Scan for the cell matching the given text and deliver its [X, Y] coordinate at center. 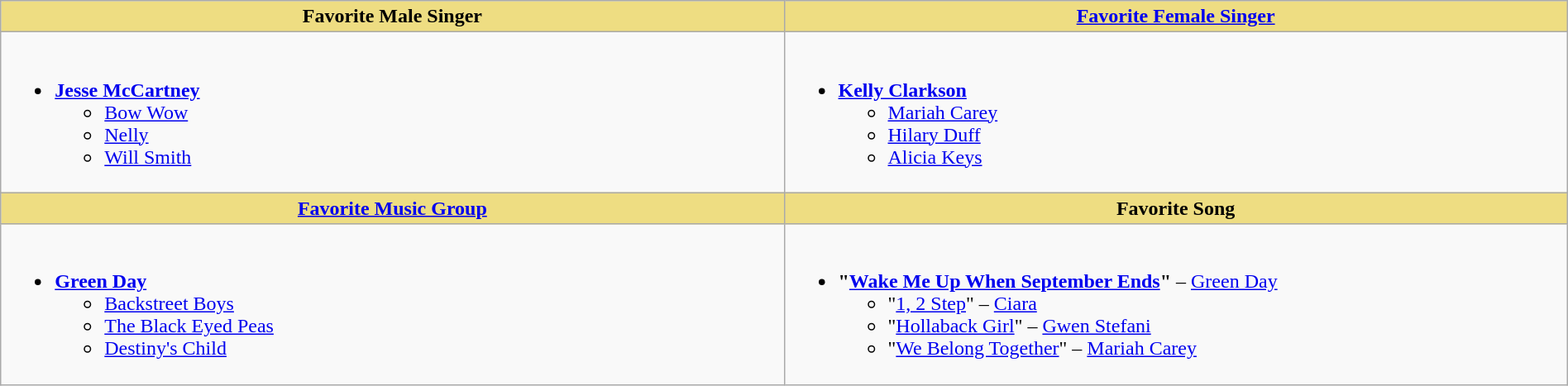
"Wake Me Up When September Ends" – Green Day"1, 2 Step" – Ciara"Hollaback Girl" – Gwen Stefani"We Belong Together" – Mariah Carey [1176, 304]
Jesse McCartneyBow WowNellyWill Smith [392, 112]
Favorite Male Singer [392, 17]
Green DayBackstreet BoysThe Black Eyed PeasDestiny's Child [392, 304]
Favorite Female Singer [1176, 17]
Favorite Song [1176, 208]
Favorite Music Group [392, 208]
Kelly ClarksonMariah CareyHilary DuffAlicia Keys [1176, 112]
